Determine the [x, y] coordinate at the center of the cell enclosing the given text.  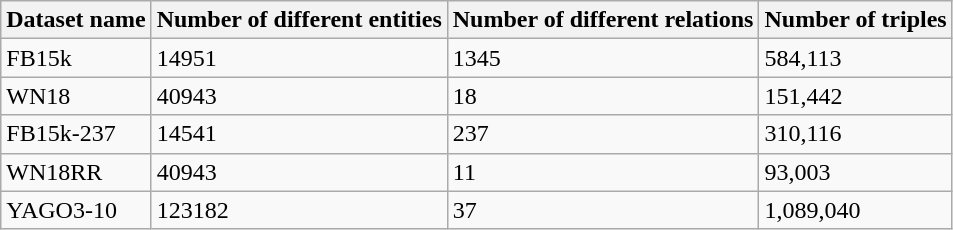
11 [603, 172]
151,442 [856, 96]
18 [603, 96]
14951 [299, 58]
FB15k-237 [76, 134]
93,003 [856, 172]
584,113 [856, 58]
Dataset name [76, 20]
WN18 [76, 96]
Number of different entities [299, 20]
310,116 [856, 134]
WN18RR [76, 172]
Number of different relations [603, 20]
237 [603, 134]
YAGO3-10 [76, 210]
FB15k [76, 58]
1,089,040 [856, 210]
1345 [603, 58]
Number of triples [856, 20]
14541 [299, 134]
37 [603, 210]
123182 [299, 210]
